Find where the given text appears and provide that cell's center as [x, y] coordinate. 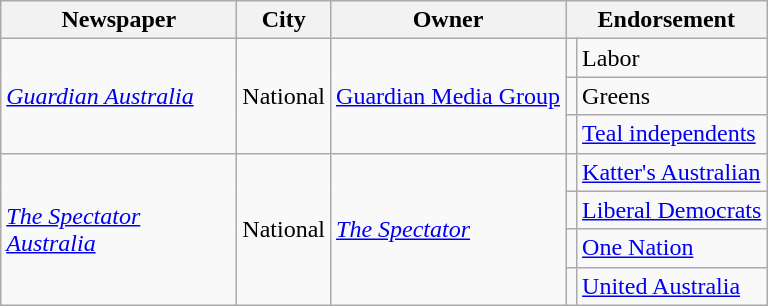
Teal independents [672, 134]
Guardian Australia [119, 96]
Greens [672, 96]
Liberal Democrats [672, 210]
City [284, 20]
Owner [448, 20]
Endorsement [666, 20]
United Australia [672, 286]
Guardian Media Group [448, 96]
The Spectator Australia [119, 229]
Newspaper [119, 20]
The Spectator [448, 229]
One Nation [672, 248]
Labor [672, 58]
Katter's Australian [672, 172]
